For the text-containing cell, return its midpoint in [x, y] coordinate format. 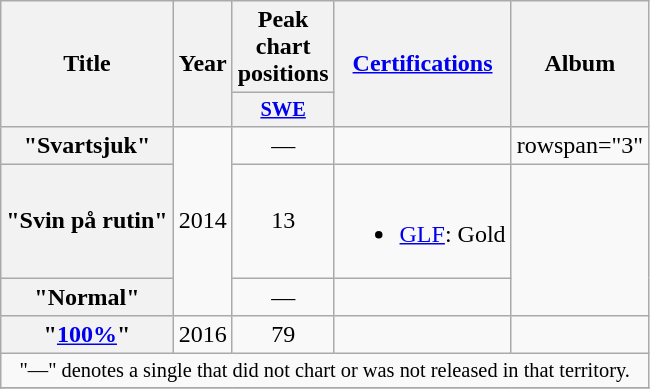
Album [580, 64]
79 [283, 335]
rowspan="3" [580, 145]
13 [283, 222]
"Svartsjuk" [87, 145]
2014 [202, 220]
"Normal" [87, 297]
Title [87, 64]
Certifications [422, 64]
GLF: Gold [422, 222]
SWE [283, 110]
"100%" [87, 335]
"Svin på rutin" [87, 222]
Peak chart positions [283, 47]
Year [202, 64]
2016 [202, 335]
"—" denotes a single that did not chart or was not released in that territory. [325, 371]
